For the text-containing cell, return its midpoint in (X, Y) coordinate format. 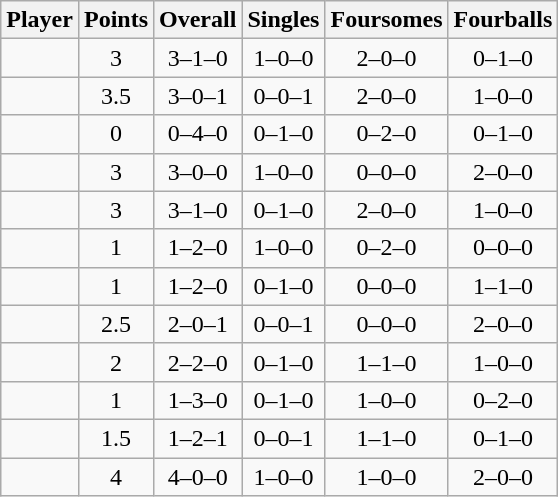
3–0–0 (198, 172)
Foursomes (386, 20)
2 (116, 362)
2–0–1 (198, 324)
4–0–0 (198, 477)
Overall (198, 20)
Fourballs (503, 20)
0 (116, 134)
1–3–0 (198, 400)
1.5 (116, 438)
1–2–1 (198, 438)
2–2–0 (198, 362)
Points (116, 20)
2.5 (116, 324)
Singles (284, 20)
4 (116, 477)
3.5 (116, 96)
Player (40, 20)
3–0–1 (198, 96)
0–4–0 (198, 134)
